Determine the (X, Y) coordinate at the center of the cell enclosing the given text.  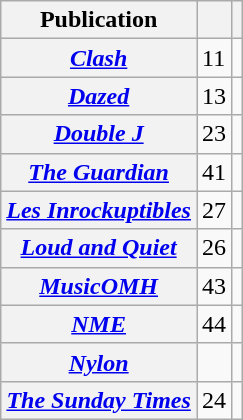
43 (214, 286)
Loud and Quiet (99, 248)
11 (214, 58)
Les Inrockuptibles (99, 210)
44 (214, 324)
Clash (99, 58)
The Guardian (99, 172)
Nylon (99, 362)
23 (214, 134)
The Sunday Times (99, 400)
24 (214, 400)
Publication (99, 20)
13 (214, 96)
Dazed (99, 96)
NME (99, 324)
26 (214, 248)
MusicOMH (99, 286)
41 (214, 172)
27 (214, 210)
Double J (99, 134)
